Identify which cell holds the provided text, then report its [x, y] central coordinate. 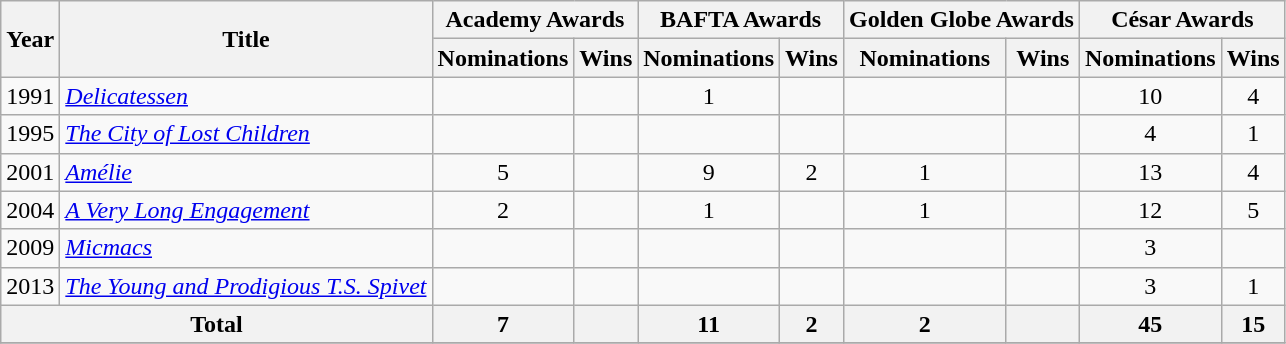
13 [1150, 172]
12 [1150, 210]
1995 [30, 134]
Academy Awards [535, 20]
Delicatessen [246, 96]
45 [1150, 324]
1991 [30, 96]
Title [246, 39]
11 [709, 324]
15 [1253, 324]
7 [503, 324]
César Awards [1182, 20]
BAFTA Awards [741, 20]
The City of Lost Children [246, 134]
9 [709, 172]
A Very Long Engagement [246, 210]
2009 [30, 248]
Amélie [246, 172]
2004 [30, 210]
10 [1150, 96]
2001 [30, 172]
Micmacs [246, 248]
Year [30, 39]
2013 [30, 286]
Golden Globe Awards [961, 20]
The Young and Prodigious T.S. Spivet [246, 286]
Total [216, 324]
